Pinpoint the cell where the given text exists, returning its [x, y] midpoint coordinate. 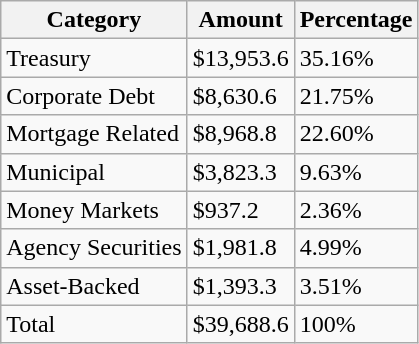
Municipal [94, 172]
Asset-Backed [94, 286]
9.63% [356, 172]
Total [94, 324]
4.99% [356, 248]
22.60% [356, 134]
Mortgage Related [94, 134]
Category [94, 20]
2.36% [356, 210]
3.51% [356, 286]
$8,968.8 [240, 134]
100% [356, 324]
$13,953.6 [240, 58]
Treasury [94, 58]
$39,688.6 [240, 324]
$1,393.3 [240, 286]
Agency Securities [94, 248]
Corporate Debt [94, 96]
21.75% [356, 96]
$3,823.3 [240, 172]
$1,981.8 [240, 248]
35.16% [356, 58]
$8,630.6 [240, 96]
Percentage [356, 20]
Amount [240, 20]
$937.2 [240, 210]
Money Markets [94, 210]
